Identify which cell holds the provided text, then report its (X, Y) central coordinate. 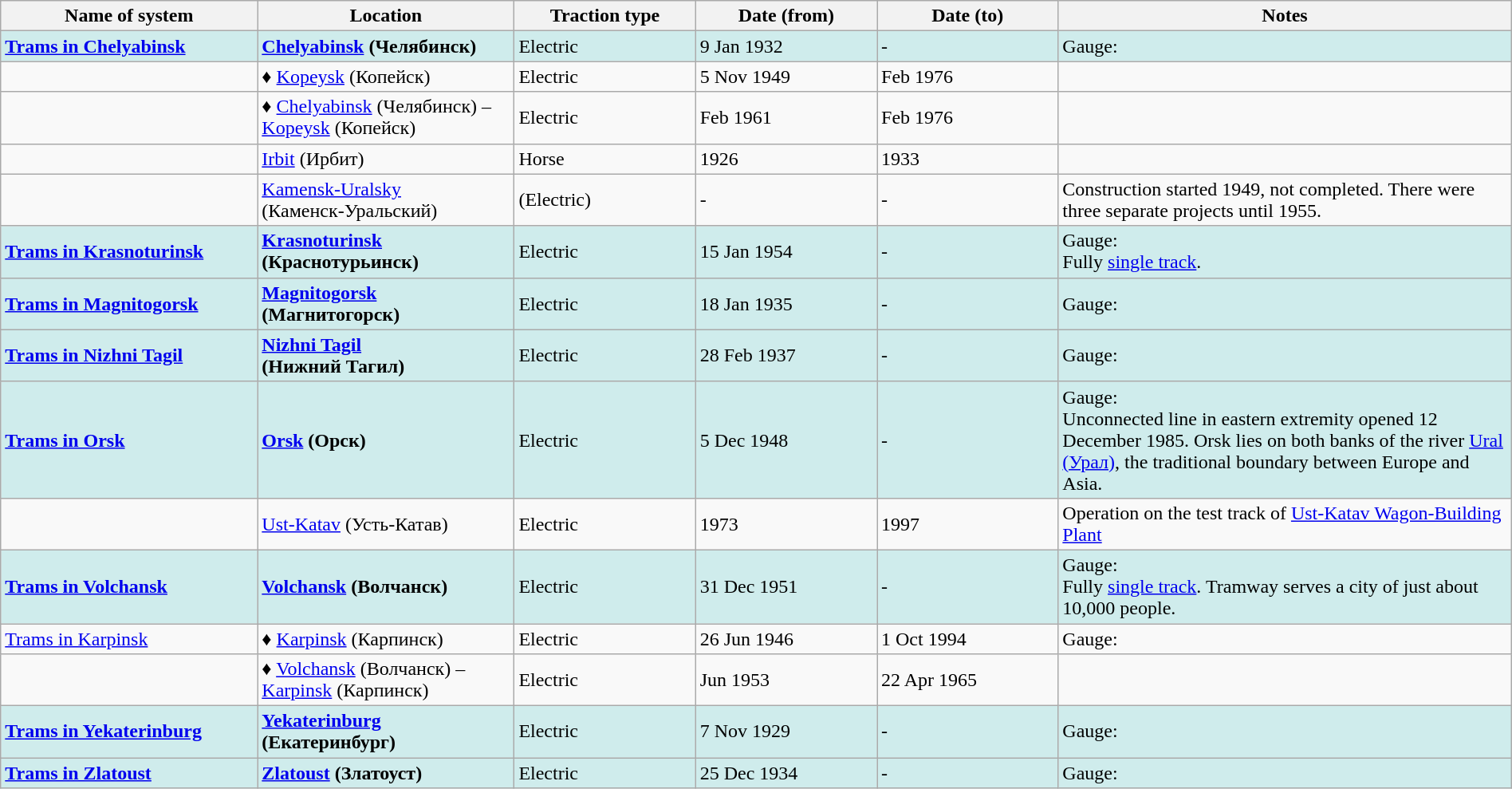
1926 (786, 159)
1997 (968, 523)
22 Apr 1965 (968, 680)
♦ Volchansk (Волчанск) – Karpinsk (Карпинск) (386, 680)
Traction type (604, 16)
18 Jan 1935 (786, 303)
1933 (968, 159)
Gauge: Fully single track. Tramway serves a city of just about 10,000 people. (1285, 586)
Trams in Chelyabinsk (129, 46)
Name of system (129, 16)
25 Dec 1934 (786, 773)
5 Dec 1948 (786, 440)
7 Nov 1929 (786, 732)
Location (386, 16)
Yekaterinburg (Екатеринбург) (386, 732)
Trams in Karpinsk (129, 639)
Volchansk (Волчанск) (386, 586)
Date (from) (786, 16)
♦ Chelyabinsk (Челябинск) – Kopeysk (Копейск) (386, 118)
Orsk (Орск) (386, 440)
Chelyabinsk (Челябинск) (386, 46)
1973 (786, 523)
Kamensk-Uralsky(Каменск-Уральский) (386, 199)
Trams in Magnitogorsk (129, 303)
Construction started 1949, not completed. There were three separate projects until 1955. (1285, 199)
15 Jan 1954 (786, 252)
Operation on the test track of Ust-Katav Wagon-Building Plant (1285, 523)
Zlatoust (Златоуст) (386, 773)
Trams in Orsk (129, 440)
(Electric) (604, 199)
Irbit (Ирбит) (386, 159)
Feb 1961 (786, 118)
Trams in Yekaterinburg (129, 732)
♦ Kopeysk (Копейск) (386, 77)
Nizhni Tagil(Нижний Тагил) (386, 356)
Jun 1953 (786, 680)
26 Jun 1946 (786, 639)
Horse (604, 159)
Trams in Nizhni Tagil (129, 356)
31 Dec 1951 (786, 586)
Gauge: Fully single track. (1285, 252)
Magnitogorsk (Магнитогорск) (386, 303)
Krasnoturinsk (Краснотурьинск) (386, 252)
Trams in Volchansk (129, 586)
9 Jan 1932 (786, 46)
♦ Karpinsk (Карпинск) (386, 639)
5 Nov 1949 (786, 77)
Trams in Krasnoturinsk (129, 252)
Notes (1285, 16)
Date (to) (968, 16)
Ust-Katav (Усть-Катав) (386, 523)
28 Feb 1937 (786, 356)
Trams in Zlatoust (129, 773)
1 Oct 1994 (968, 639)
